For the text-containing cell, return its midpoint in (X, Y) coordinate format. 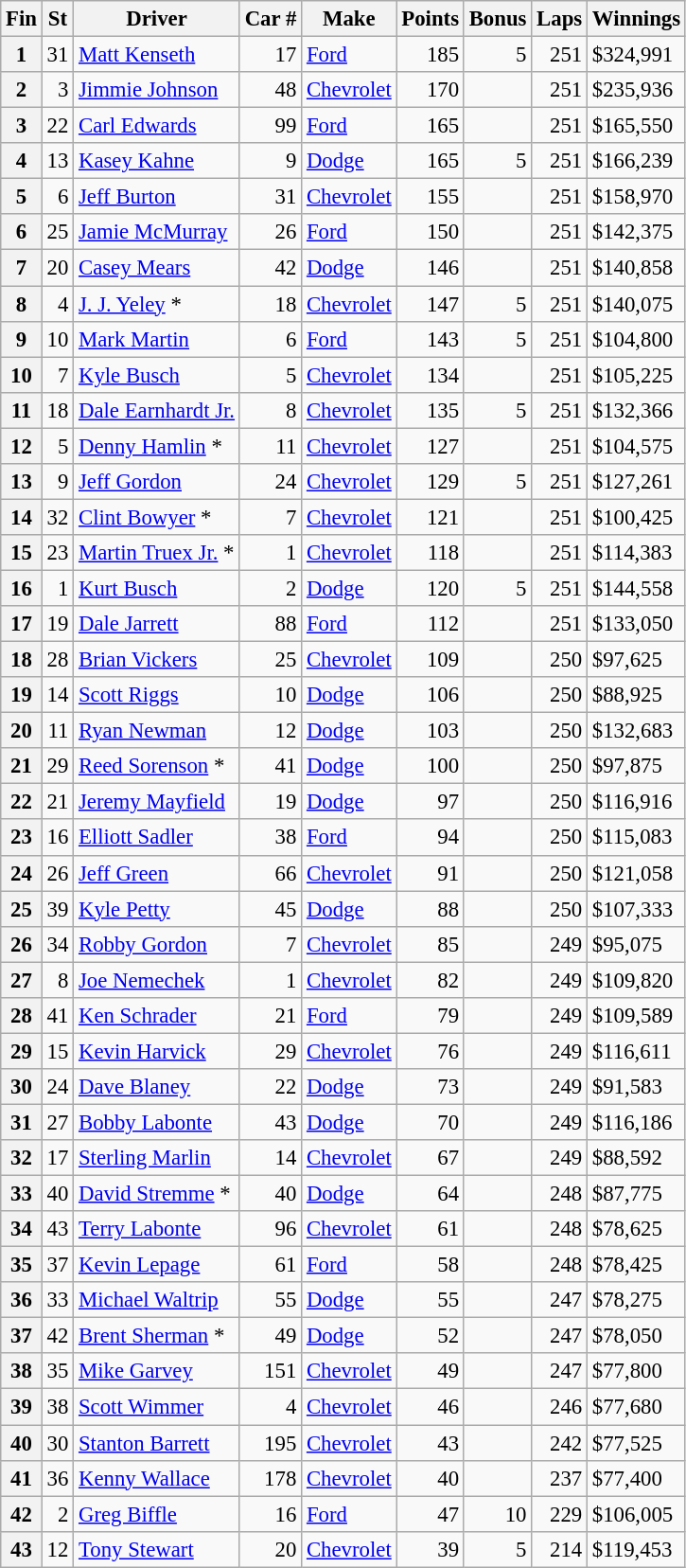
$87,775 (637, 1194)
85 (430, 944)
94 (430, 838)
Bobby Labonte (157, 1122)
$127,261 (637, 482)
Tony Stewart (157, 1549)
$78,275 (637, 1300)
$142,375 (637, 232)
$95,075 (637, 944)
79 (430, 1016)
David Stremme * (157, 1194)
$116,916 (637, 802)
246 (560, 1407)
Kurt Busch (157, 588)
Kevin Lepage (157, 1265)
Brian Vickers (157, 660)
46 (430, 1407)
Points (430, 19)
147 (430, 304)
$107,333 (637, 909)
Fin (22, 19)
$116,186 (637, 1122)
Jimmie Johnson (157, 90)
$116,611 (637, 1051)
$133,050 (637, 624)
82 (430, 980)
52 (430, 1336)
66 (271, 873)
146 (430, 268)
$100,425 (637, 517)
237 (560, 1478)
Laps (560, 19)
Make (349, 19)
$77,525 (637, 1443)
Jeff Green (157, 873)
106 (430, 695)
Martin Truex Jr. * (157, 553)
$97,875 (637, 766)
Kenny Wallace (157, 1478)
$158,970 (637, 197)
St (57, 19)
229 (560, 1514)
195 (271, 1443)
67 (430, 1158)
$77,680 (637, 1407)
Jeremy Mayfield (157, 802)
$77,400 (637, 1478)
Kyle Petty (157, 909)
$78,425 (637, 1265)
$97,625 (637, 660)
143 (430, 339)
$78,625 (637, 1229)
$114,383 (637, 553)
134 (430, 375)
$115,083 (637, 838)
170 (430, 90)
135 (430, 410)
Matt Kenseth (157, 55)
99 (271, 126)
Elliott Sadler (157, 838)
47 (430, 1514)
73 (430, 1087)
214 (560, 1549)
$91,583 (637, 1087)
Dale Earnhardt Jr. (157, 410)
91 (430, 873)
$132,366 (637, 410)
Stanton Barrett (157, 1443)
103 (430, 731)
$104,575 (637, 446)
Driver (157, 19)
96 (271, 1229)
Greg Biffle (157, 1514)
150 (430, 232)
$324,991 (637, 55)
$132,683 (637, 731)
Sterling Marlin (157, 1158)
Bonus (498, 19)
151 (271, 1372)
120 (430, 588)
Robby Gordon (157, 944)
$77,800 (637, 1372)
129 (430, 482)
Kyle Busch (157, 375)
Dale Jarrett (157, 624)
Kasey Kahne (157, 161)
Mark Martin (157, 339)
45 (271, 909)
$88,592 (637, 1158)
Joe Nemechek (157, 980)
$140,075 (637, 304)
$166,239 (637, 161)
$104,800 (637, 339)
$78,050 (637, 1336)
$88,925 (637, 695)
Denny Hamlin * (157, 446)
Clint Bowyer * (157, 517)
Ken Schrader (157, 1016)
64 (430, 1194)
Mike Garvey (157, 1372)
70 (430, 1122)
Carl Edwards (157, 126)
$165,550 (637, 126)
Ryan Newman (157, 731)
Terry Labonte (157, 1229)
$109,589 (637, 1016)
J. J. Yeley * (157, 304)
58 (430, 1265)
109 (430, 660)
$109,820 (637, 980)
155 (430, 197)
Michael Waltrip (157, 1300)
Reed Sorenson * (157, 766)
185 (430, 55)
Car # (271, 19)
Scott Riggs (157, 695)
$140,858 (637, 268)
Dave Blaney (157, 1087)
242 (560, 1443)
Casey Mears (157, 268)
$105,225 (637, 375)
127 (430, 446)
$235,936 (637, 90)
118 (430, 553)
$119,453 (637, 1549)
Kevin Harvick (157, 1051)
48 (271, 90)
Jamie McMurray (157, 232)
$144,558 (637, 588)
Jeff Burton (157, 197)
$106,005 (637, 1514)
Brent Sherman * (157, 1336)
Jeff Gordon (157, 482)
Winnings (637, 19)
76 (430, 1051)
Scott Wimmer (157, 1407)
$121,058 (637, 873)
178 (271, 1478)
97 (430, 802)
112 (430, 624)
100 (430, 766)
121 (430, 517)
